Detect which cell encompasses the target text, then output its (x, y) center coordinate. 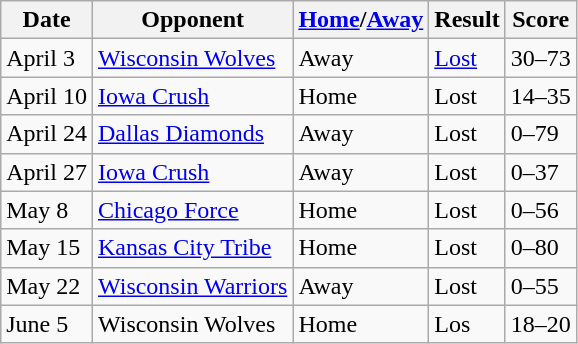
0–56 (540, 210)
April 3 (47, 58)
Dallas Diamonds (192, 134)
Home/Away (361, 20)
0–79 (540, 134)
Score (540, 20)
Los (467, 324)
14–35 (540, 96)
Date (47, 20)
Chicago Force (192, 210)
Opponent (192, 20)
June 5 (47, 324)
30–73 (540, 58)
0–55 (540, 286)
May 22 (47, 286)
Kansas City Tribe (192, 248)
Wisconsin Warriors (192, 286)
April 10 (47, 96)
0–80 (540, 248)
18–20 (540, 324)
May 8 (47, 210)
May 15 (47, 248)
April 24 (47, 134)
Result (467, 20)
0–37 (540, 172)
April 27 (47, 172)
